Provide the [x, y] coordinate of the cell's center where the given text is located.  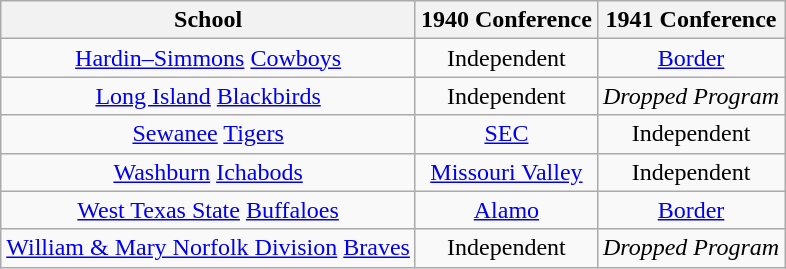
West Texas State Buffaloes [208, 210]
SEC [506, 134]
William & Mary Norfolk Division Braves [208, 248]
1940 Conference [506, 20]
Hardin–Simmons Cowboys [208, 58]
School [208, 20]
Sewanee Tigers [208, 134]
1941 Conference [690, 20]
Long Island Blackbirds [208, 96]
Missouri Valley [506, 172]
Washburn Ichabods [208, 172]
Alamo [506, 210]
